Search for the cell housing the specified text and yield its (X, Y) center coordinate. 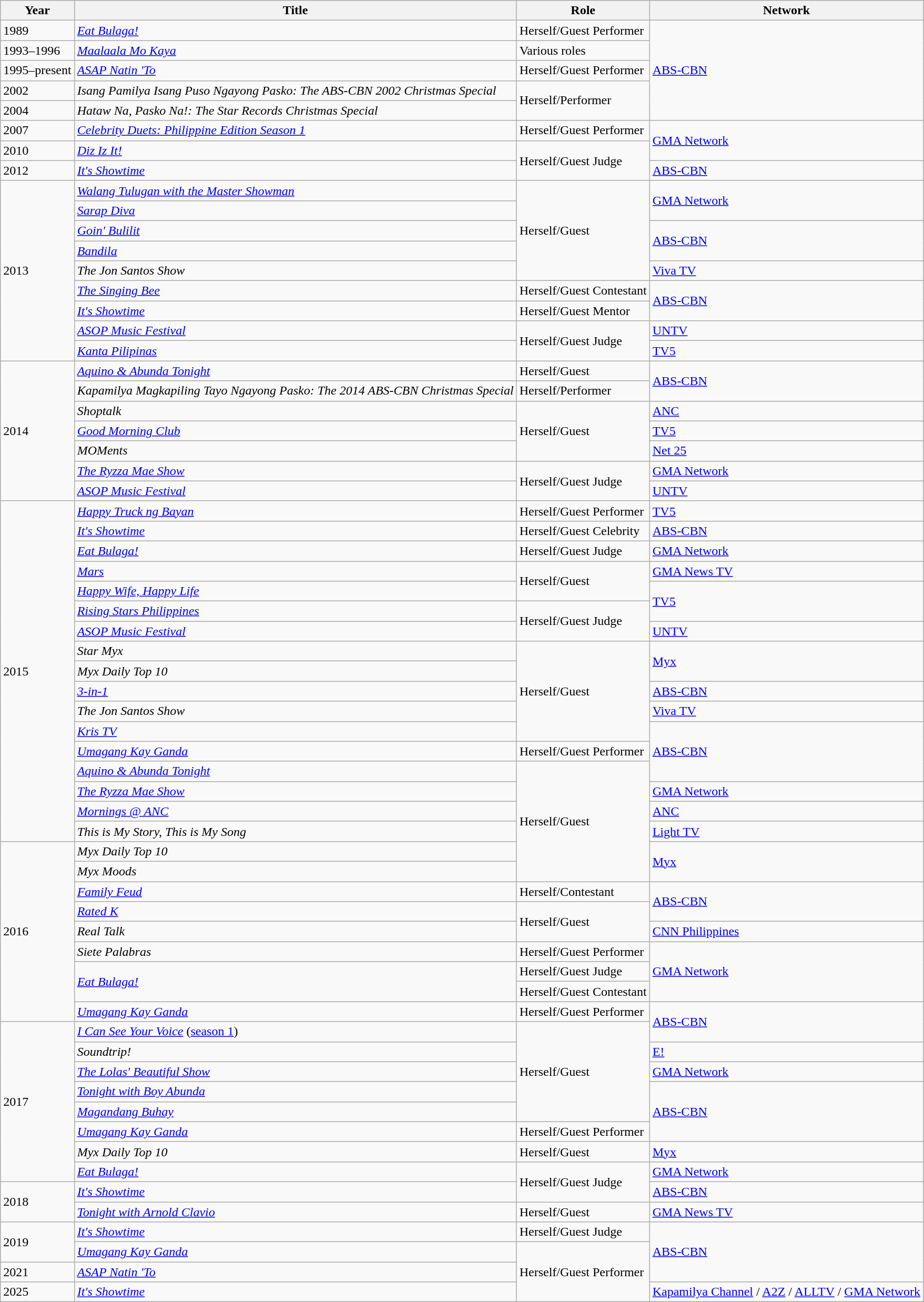
Walang Tulugan with the Master Showman (296, 190)
2004 (37, 110)
This is My Story, This is My Song (296, 831)
2025 (37, 1292)
Kapamilya Magkapiling Tayo Ngayong Pasko: The 2014 ABS-CBN Christmas Special (296, 391)
Mars (296, 571)
Year (37, 11)
Goin' Bulilit (296, 230)
2012 (37, 170)
Rising Stars Philippines (296, 611)
2002 (37, 90)
2017 (37, 1102)
Sarap Diva (296, 210)
Tonight with Arnold Clavio (296, 1212)
Herself/Guest Celebrity (583, 531)
Bandila (296, 251)
2019 (37, 1242)
Good Morning Club (296, 431)
Network (786, 11)
Net 25 (786, 451)
E! (786, 1052)
2016 (37, 931)
Rated K (296, 912)
Hataw Na, Pasko Na!: The Star Records Christmas Special (296, 110)
Diz Iz It! (296, 150)
3-in-1 (296, 691)
Happy Truck ng Bayan (296, 511)
2010 (37, 150)
Kris TV (296, 731)
2021 (37, 1272)
Tonight with Boy Abunda (296, 1092)
Isang Pamilya Isang Puso Ngayong Pasko: The ABS-CBN 2002 Christmas Special (296, 90)
Shoptalk (296, 411)
2018 (37, 1202)
Star Myx (296, 651)
Kanta Pilipinas (296, 351)
Herself/Guest Mentor (583, 311)
Kapamilya Channel / A2Z / ALLTV / GMA Network (786, 1292)
CNN Philippines (786, 932)
MOMents (296, 451)
The Lolas' Beautiful Show (296, 1072)
Celebrity Duets: Philippine Edition Season 1 (296, 130)
1995–present (37, 70)
Happy Wife, Happy Life (296, 591)
Real Talk (296, 932)
The Singing Bee (296, 291)
Family Feud (296, 892)
Myx Moods (296, 871)
Magandang Buhay (296, 1112)
2007 (37, 130)
1989 (37, 31)
Herself/Contestant (583, 892)
Title (296, 11)
2014 (37, 431)
Light TV (786, 831)
Maalaala Mo Kaya (296, 51)
Various roles (583, 51)
Role (583, 11)
1993–1996 (37, 51)
Siete Palabras (296, 952)
2015 (37, 671)
Soundtrip! (296, 1052)
Mornings @ ANC (296, 811)
I Can See Your Voice (season 1) (296, 1032)
2013 (37, 270)
